Search for the cell housing the specified text and yield its (x, y) center coordinate. 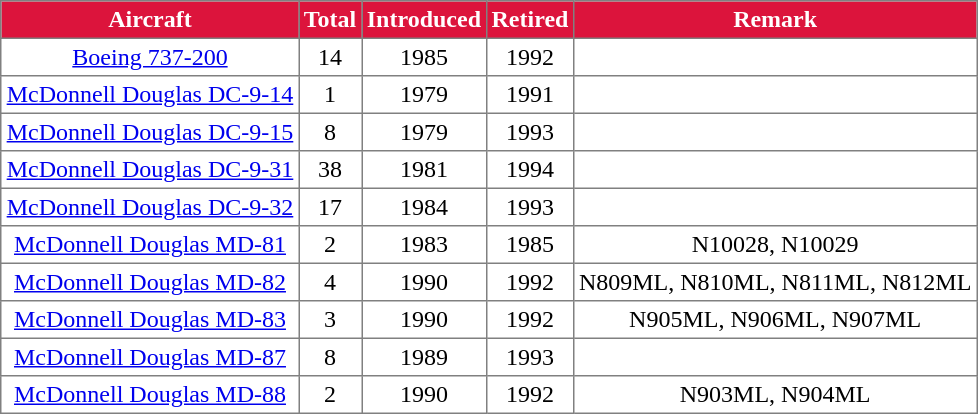
McDonnell Douglas DC-9-15 (150, 132)
McDonnell Douglas MD-82 (150, 282)
N905ML, N906ML, N907ML (776, 320)
Remark (776, 20)
McDonnell Douglas MD-81 (150, 245)
McDonnell Douglas MD-88 (150, 395)
McDonnell Douglas DC-9-31 (150, 170)
3 (330, 320)
1991 (530, 95)
Boeing 737-200 (150, 57)
1983 (424, 245)
Introduced (424, 20)
1994 (530, 170)
Total (330, 20)
N903ML, N904ML (776, 395)
Retired (530, 20)
4 (330, 282)
1989 (424, 357)
14 (330, 57)
38 (330, 170)
1984 (424, 207)
McDonnell Douglas DC-9-32 (150, 207)
McDonnell Douglas MD-83 (150, 320)
N10028, N10029 (776, 245)
McDonnell Douglas MD-87 (150, 357)
17 (330, 207)
Aircraft (150, 20)
N809ML, N810ML, N811ML, N812ML (776, 282)
1981 (424, 170)
1 (330, 95)
McDonnell Douglas DC-9-14 (150, 95)
